Scan for the cell matching the given text and deliver its (x, y) coordinate at center. 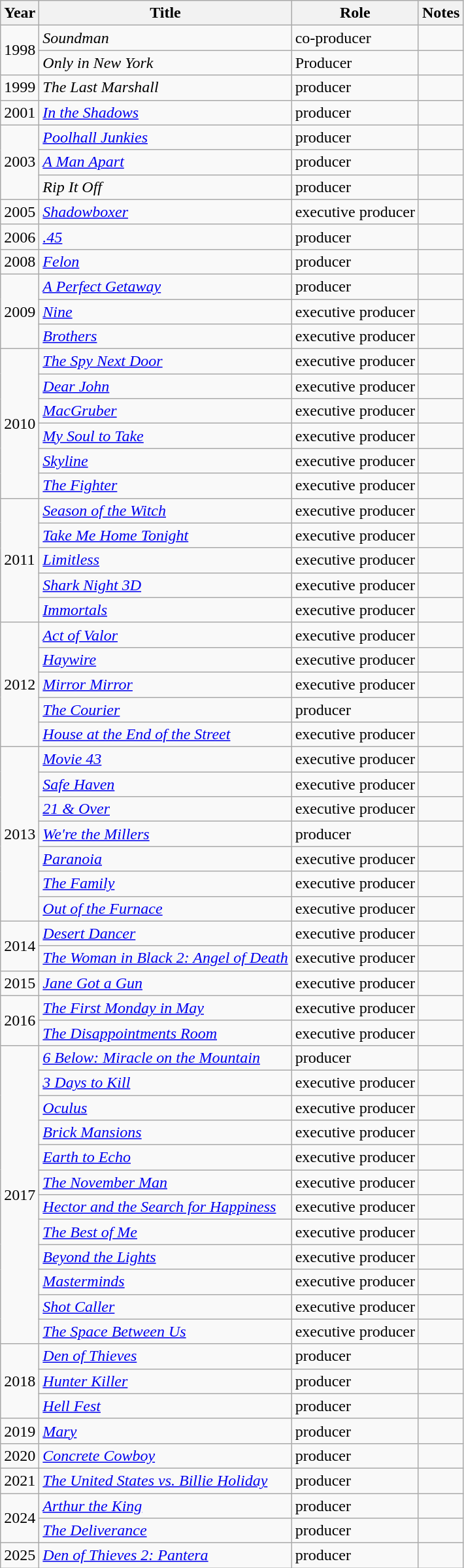
The Spy Next Door (165, 361)
In the Shadows (165, 112)
Mirror Mirror (165, 684)
Immortals (165, 610)
2001 (20, 112)
Safe Haven (165, 784)
2025 (20, 1556)
The Courier (165, 709)
2006 (20, 237)
Mary (165, 1431)
2010 (20, 424)
21 & Over (165, 809)
Shadowboxer (165, 212)
2012 (20, 684)
The First Monday in May (165, 1008)
Limitless (165, 560)
Year (20, 13)
Skyline (165, 461)
My Soul to Take (165, 436)
Masterminds (165, 1282)
The Space Between Us (165, 1331)
1998 (20, 50)
The November Man (165, 1182)
Arthur the King (165, 1505)
6 Below: Miracle on the Mountain (165, 1058)
Desert Dancer (165, 933)
The Fighter (165, 486)
Nine (165, 312)
2003 (20, 162)
Dear John (165, 386)
The United States vs. Billie Holiday (165, 1480)
2005 (20, 212)
House at the End of the Street (165, 735)
Soundman (165, 38)
Hunter Killer (165, 1381)
Notes (440, 13)
2024 (20, 1518)
The Woman in Black 2: Angel of Death (165, 958)
2016 (20, 1020)
The Family (165, 884)
Den of Thieves 2: Pantera (165, 1556)
Act of Valor (165, 635)
Hell Fest (165, 1406)
Only in New York (165, 63)
Role (355, 13)
2011 (20, 560)
Out of the Furnace (165, 909)
Brothers (165, 337)
Den of Thieves (165, 1356)
co-producer (355, 38)
Haywire (165, 659)
Shot Caller (165, 1307)
Earth to Echo (165, 1158)
The Best of Me (165, 1232)
A Perfect Getaway (165, 286)
2018 (20, 1381)
1999 (20, 88)
The Disappointments Room (165, 1033)
2021 (20, 1480)
2008 (20, 261)
2019 (20, 1431)
2014 (20, 946)
We're the Millers (165, 834)
Producer (355, 63)
Take Me Home Tonight (165, 535)
The Deliverance (165, 1531)
Hector and the Search for Happiness (165, 1207)
2020 (20, 1456)
2015 (20, 983)
Rip It Off (165, 187)
2017 (20, 1195)
Oculus (165, 1108)
Paranoia (165, 859)
Brick Mansions (165, 1133)
Season of the Witch (165, 510)
3 Days to Kill (165, 1082)
.45 (165, 237)
2009 (20, 311)
Jane Got a Gun (165, 983)
Concrete Cowboy (165, 1456)
Movie 43 (165, 759)
MacGruber (165, 411)
Beyond the Lights (165, 1257)
Title (165, 13)
A Man Apart (165, 162)
Shark Night 3D (165, 585)
Poolhall Junkies (165, 137)
2013 (20, 834)
Felon (165, 261)
The Last Marshall (165, 88)
